Capture the cell that displays the provided text and extract its (X, Y) central coordinate. 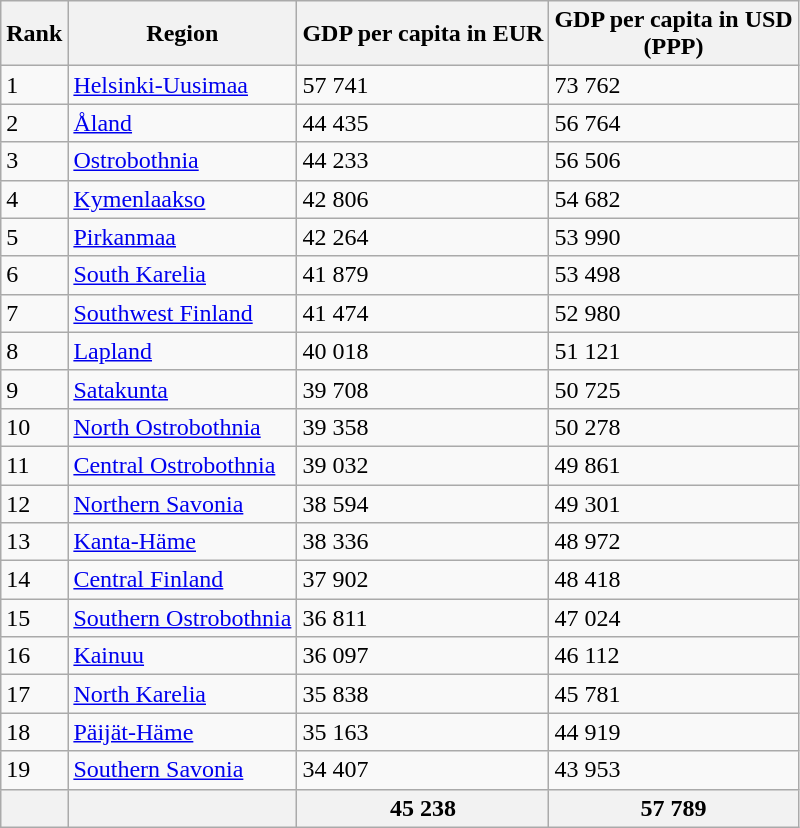
36 811 (423, 618)
GDP per capita in USD(PPP) (674, 34)
Central Ostrobothnia (182, 465)
Central Finland (182, 580)
Ostrobothnia (182, 161)
Lapland (182, 351)
42 264 (423, 237)
Kainuu (182, 656)
18 (34, 732)
39 032 (423, 465)
73 762 (674, 85)
Rank (34, 34)
44 435 (423, 123)
9 (34, 389)
Kymenlaakso (182, 199)
Helsinki-Uusimaa (182, 85)
13 (34, 542)
39 708 (423, 389)
5 (34, 237)
South Karelia (182, 275)
3 (34, 161)
7 (34, 313)
15 (34, 618)
1 (34, 85)
Northern Savonia (182, 503)
36 097 (423, 656)
49 861 (674, 465)
42 806 (423, 199)
Southwest Finland (182, 313)
GDP per capita in EUR (423, 34)
39 358 (423, 427)
43 953 (674, 770)
56 764 (674, 123)
50 278 (674, 427)
48 972 (674, 542)
44 919 (674, 732)
16 (34, 656)
38 594 (423, 503)
11 (34, 465)
45 238 (423, 808)
41 879 (423, 275)
Southern Savonia (182, 770)
Satakunta (182, 389)
35 163 (423, 732)
35 838 (423, 694)
4 (34, 199)
54 682 (674, 199)
50 725 (674, 389)
6 (34, 275)
Kanta-Häme (182, 542)
48 418 (674, 580)
Region (182, 34)
19 (34, 770)
Southern Ostrobothnia (182, 618)
41 474 (423, 313)
56 506 (674, 161)
47 024 (674, 618)
10 (34, 427)
12 (34, 503)
46 112 (674, 656)
Åland (182, 123)
45 781 (674, 694)
North Karelia (182, 694)
57 741 (423, 85)
51 121 (674, 351)
14 (34, 580)
37 902 (423, 580)
52 980 (674, 313)
34 407 (423, 770)
57 789 (674, 808)
2 (34, 123)
8 (34, 351)
44 233 (423, 161)
53 990 (674, 237)
Päijät-Häme (182, 732)
49 301 (674, 503)
Pirkanmaa (182, 237)
53 498 (674, 275)
17 (34, 694)
40 018 (423, 351)
North Ostrobothnia (182, 427)
38 336 (423, 542)
